Locate the cell with the specified text and output its (x, y) center coordinate. 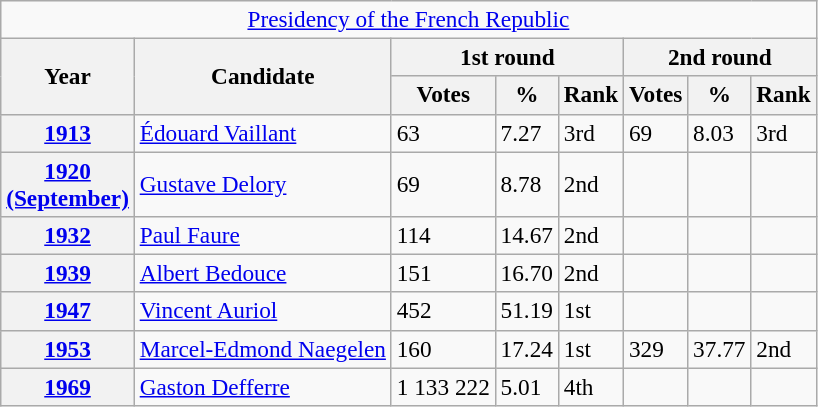
Albert Bedouce (262, 273)
Gustave Delory (262, 184)
4th (590, 386)
Vincent Auriol (262, 311)
114 (443, 235)
1953 (68, 349)
16.70 (526, 273)
37.77 (720, 349)
160 (443, 349)
Paul Faure (262, 235)
151 (443, 273)
Presidency of the French Republic (408, 19)
1920(September) (68, 184)
329 (655, 349)
1913 (68, 133)
17.24 (526, 349)
Marcel-Edmond Naegelen (262, 349)
Candidate (262, 76)
1969 (68, 386)
1932 (68, 235)
452 (443, 311)
1st round (507, 57)
1 133 222 (443, 386)
Édouard Vaillant (262, 133)
8.03 (720, 133)
Gaston Defferre (262, 386)
7.27 (526, 133)
14.67 (526, 235)
1947 (68, 311)
51.19 (526, 311)
5.01 (526, 386)
1939 (68, 273)
2nd round (720, 57)
Year (68, 76)
8.78 (526, 184)
63 (443, 133)
